Search for the cell housing the specified text and yield its (X, Y) center coordinate. 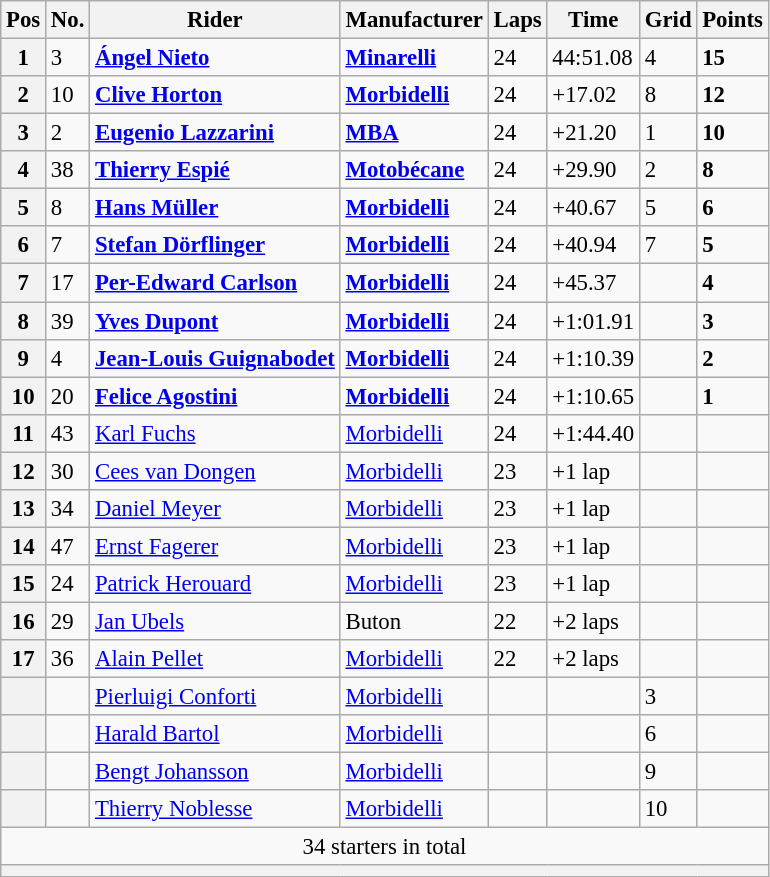
+45.37 (593, 283)
Laps (518, 20)
36 (68, 659)
30 (68, 471)
Alain Pellet (215, 659)
+29.90 (593, 170)
Time (593, 20)
34 (68, 509)
Per-Edward Carlson (215, 283)
Jean-Louis Guignabodet (215, 358)
+1:10.39 (593, 358)
Grid (668, 20)
Harald Bartol (215, 734)
Stefan Dörflinger (215, 245)
Minarelli (414, 58)
+1:01.91 (593, 321)
+17.02 (593, 95)
Rider (215, 20)
Daniel Meyer (215, 509)
38 (68, 170)
20 (68, 396)
No. (68, 20)
Ángel Nieto (215, 58)
29 (68, 621)
Thierry Noblesse (215, 809)
44:51.08 (593, 58)
Karl Fuchs (215, 433)
11 (24, 433)
Hans Müller (215, 208)
Bengt Johansson (215, 772)
MBA (414, 133)
47 (68, 546)
39 (68, 321)
Buton (414, 621)
13 (24, 509)
Points (732, 20)
34 starters in total (384, 847)
Jan Ubels (215, 621)
+21.20 (593, 133)
Motobécane (414, 170)
Manufacturer (414, 20)
Pierluigi Conforti (215, 697)
+1:44.40 (593, 433)
Patrick Herouard (215, 584)
16 (24, 621)
Thierry Espié (215, 170)
Pos (24, 20)
43 (68, 433)
Clive Horton (215, 95)
Ernst Fagerer (215, 546)
+40.94 (593, 245)
Cees van Dongen (215, 471)
Eugenio Lazzarini (215, 133)
+40.67 (593, 208)
Felice Agostini (215, 396)
14 (24, 546)
Yves Dupont (215, 321)
+1:10.65 (593, 396)
